Locate the cell with the specified text and output its (x, y) center coordinate. 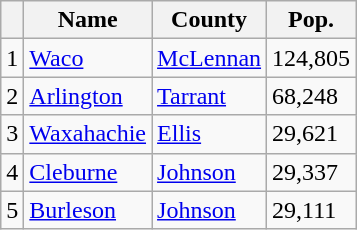
McLennan (210, 58)
Waco (88, 58)
29,111 (312, 210)
3 (12, 134)
2 (12, 96)
Burleson (88, 210)
29,337 (312, 172)
Tarrant (210, 96)
4 (12, 172)
124,805 (312, 58)
5 (12, 210)
29,621 (312, 134)
Cleburne (88, 172)
Waxahachie (88, 134)
1 (12, 58)
Arlington (88, 96)
Ellis (210, 134)
Pop. (312, 20)
Name (88, 20)
68,248 (312, 96)
County (210, 20)
